Capture the cell that displays the provided text and extract its (X, Y) central coordinate. 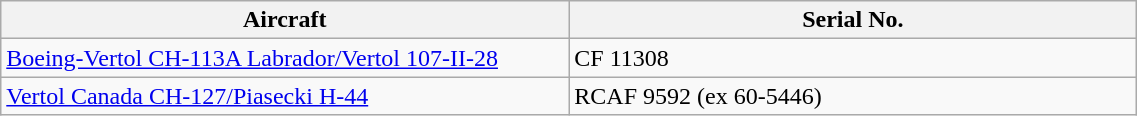
Serial No. (853, 20)
RCAF 9592 (ex 60-5446) (853, 96)
Boeing-Vertol CH-113A Labrador/Vertol 107-II-28 (285, 58)
CF 11308 (853, 58)
Aircraft (285, 20)
Vertol Canada CH-127/Piasecki H-44 (285, 96)
